Scan for the cell matching the given text and deliver its [x, y] coordinate at center. 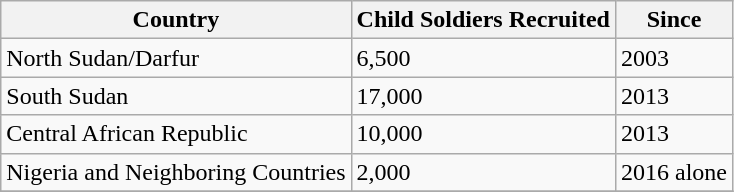
Country [176, 20]
17,000 [483, 96]
Since [674, 20]
South Sudan [176, 96]
Nigeria and Neighboring Countries [176, 172]
2016 alone [674, 172]
6,500 [483, 58]
2,000 [483, 172]
10,000 [483, 134]
North Sudan/Darfur [176, 58]
Central African Republic [176, 134]
Child Soldiers Recruited [483, 20]
2003 [674, 58]
